Output the [X, Y] coordinate of the center of the cell containing the given text.  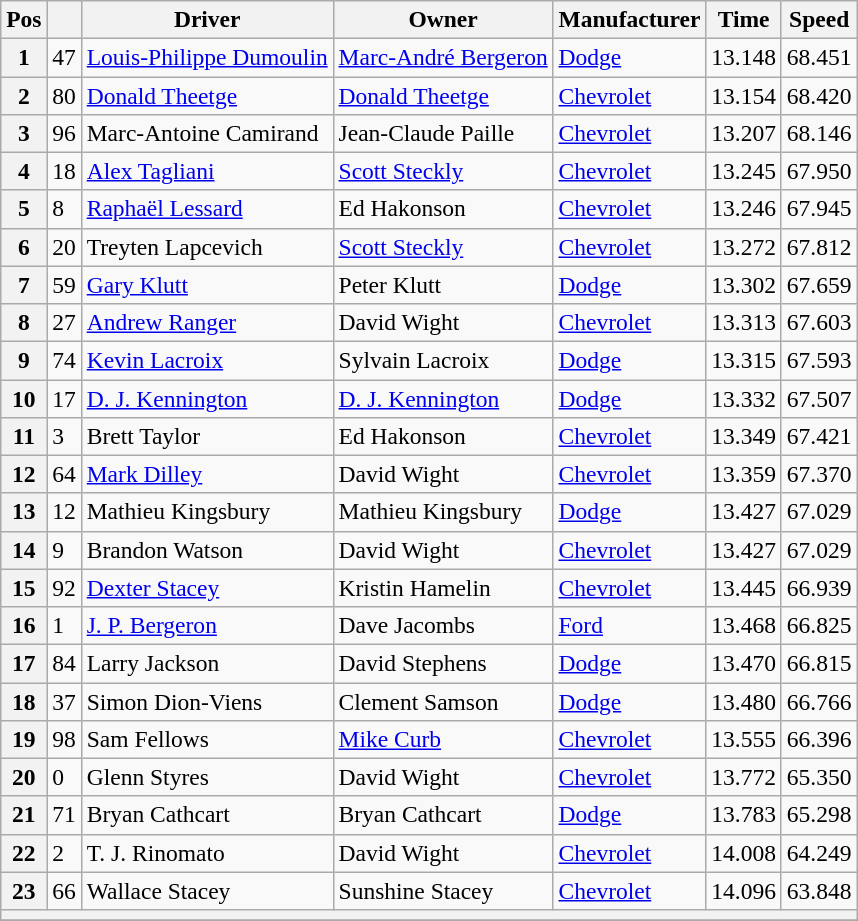
Gary Klutt [207, 285]
Brandon Watson [207, 550]
63.848 [819, 891]
Sam Fellows [207, 739]
Ford [630, 625]
Mark Dilley [207, 474]
15 [24, 588]
Jean-Claude Paille [443, 133]
Larry Jackson [207, 663]
47 [64, 57]
66.825 [819, 625]
67.593 [819, 360]
65.298 [819, 815]
14.008 [744, 853]
Manufacturer [630, 19]
13.154 [744, 95]
13.359 [744, 474]
64.249 [819, 853]
64 [64, 474]
7 [24, 285]
96 [64, 133]
92 [64, 588]
67.812 [819, 247]
11 [24, 436]
16 [24, 625]
13.470 [744, 663]
67.603 [819, 322]
66.766 [819, 701]
13.148 [744, 57]
23 [24, 891]
Marc-Antoine Camirand [207, 133]
13.246 [744, 209]
Driver [207, 19]
80 [64, 95]
14 [24, 550]
13.302 [744, 285]
66.939 [819, 588]
13.207 [744, 133]
13.272 [744, 247]
Alex Tagliani [207, 171]
37 [64, 701]
13.245 [744, 171]
Sunshine Stacey [443, 891]
66 [64, 891]
Kristin Hamelin [443, 588]
Pos [24, 19]
Wallace Stacey [207, 891]
Marc-André Bergeron [443, 57]
0 [64, 777]
66.815 [819, 663]
21 [24, 815]
22 [24, 853]
4 [24, 171]
10 [24, 398]
14.096 [744, 891]
5 [24, 209]
13 [24, 512]
T. J. Rinomato [207, 853]
71 [64, 815]
65.350 [819, 777]
67.945 [819, 209]
Treyten Lapcevich [207, 247]
13.445 [744, 588]
Simon Dion-Viens [207, 701]
13.313 [744, 322]
19 [24, 739]
J. P. Bergeron [207, 625]
Peter Klutt [443, 285]
Louis-Philippe Dumoulin [207, 57]
68.146 [819, 133]
67.507 [819, 398]
74 [64, 360]
Sylvain Lacroix [443, 360]
66.396 [819, 739]
13.349 [744, 436]
Dexter Stacey [207, 588]
Glenn Styres [207, 777]
27 [64, 322]
13.315 [744, 360]
Kevin Lacroix [207, 360]
David Stephens [443, 663]
13.555 [744, 739]
67.659 [819, 285]
67.421 [819, 436]
Clement Samson [443, 701]
13.468 [744, 625]
Brett Taylor [207, 436]
Andrew Ranger [207, 322]
13.332 [744, 398]
59 [64, 285]
13.783 [744, 815]
Mike Curb [443, 739]
67.950 [819, 171]
98 [64, 739]
Owner [443, 19]
6 [24, 247]
13.480 [744, 701]
84 [64, 663]
Dave Jacombs [443, 625]
Speed [819, 19]
68.420 [819, 95]
68.451 [819, 57]
13.772 [744, 777]
Raphaël Lessard [207, 209]
67.370 [819, 474]
Time [744, 19]
